Provide the (x, y) coordinate of the cell's center where the given text is located.  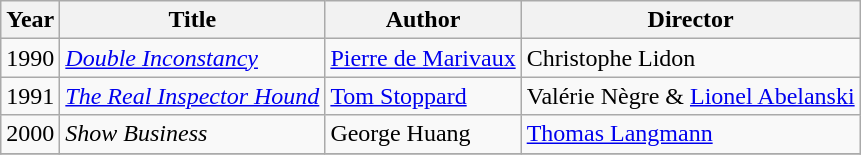
1991 (30, 96)
George Huang (423, 134)
1990 (30, 58)
Year (30, 20)
Valérie Nègre & Lionel Abelanski (690, 96)
Show Business (192, 134)
Director (690, 20)
Thomas Langmann (690, 134)
Title (192, 20)
2000 (30, 134)
Double Inconstancy (192, 58)
Author (423, 20)
Pierre de Marivaux (423, 58)
Christophe Lidon (690, 58)
The Real Inspector Hound (192, 96)
Tom Stoppard (423, 96)
